For the text-containing cell, return its midpoint in (X, Y) coordinate format. 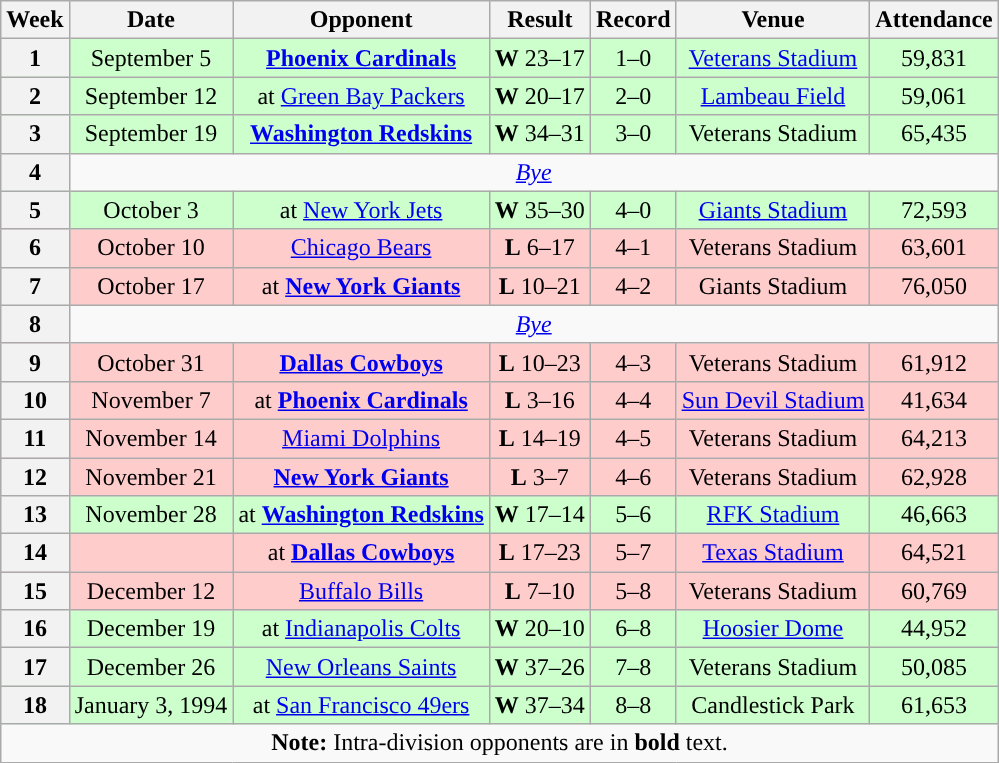
76,050 (934, 286)
41,634 (934, 400)
W 34–31 (540, 134)
60,769 (934, 591)
November 14 (151, 438)
Opponent (361, 20)
Washington Redskins (361, 134)
November 7 (151, 400)
Chicago Bears (361, 248)
4–4 (633, 400)
4–1 (633, 248)
62,928 (934, 477)
December 12 (151, 591)
Sun Devil Stadium (773, 400)
October 3 (151, 210)
W 37–26 (540, 667)
October 10 (151, 248)
6–8 (633, 629)
Texas Stadium (773, 553)
5–8 (633, 591)
15 (35, 591)
at Washington Redskins (361, 515)
3 (35, 134)
Attendance (934, 20)
Date (151, 20)
8 (35, 324)
5 (35, 210)
at Indianapolis Colts (361, 629)
50,085 (934, 667)
63,601 (934, 248)
59,831 (934, 58)
September 5 (151, 58)
W 37–34 (540, 705)
Phoenix Cardinals (361, 58)
Week (35, 20)
64,521 (934, 553)
L 17–23 (540, 553)
December 26 (151, 667)
61,912 (934, 362)
1 (35, 58)
59,061 (934, 96)
72,593 (934, 210)
Candlestick Park (773, 705)
13 (35, 515)
18 (35, 705)
5–6 (633, 515)
L 10–23 (540, 362)
W 20–17 (540, 96)
2–0 (633, 96)
January 3, 1994 (151, 705)
16 (35, 629)
September 12 (151, 96)
at San Francisco 49ers (361, 705)
14 (35, 553)
Dallas Cowboys (361, 362)
October 17 (151, 286)
W 20–10 (540, 629)
3–0 (633, 134)
Result (540, 20)
5–7 (633, 553)
at New York Jets (361, 210)
2 (35, 96)
8–8 (633, 705)
L 3–7 (540, 477)
Record (633, 20)
RFK Stadium (773, 515)
4–0 (633, 210)
at Green Bay Packers (361, 96)
L 6–17 (540, 248)
46,663 (934, 515)
Lambeau Field (773, 96)
64,213 (934, 438)
New Orleans Saints (361, 667)
4–2 (633, 286)
November 21 (151, 477)
L 3–16 (540, 400)
W 23–17 (540, 58)
W 35–30 (540, 210)
L 7–10 (540, 591)
Hoosier Dome (773, 629)
New York Giants (361, 477)
4–6 (633, 477)
November 28 (151, 515)
6 (35, 248)
61,653 (934, 705)
Buffalo Bills (361, 591)
at Dallas Cowboys (361, 553)
7–8 (633, 667)
4–5 (633, 438)
at New York Giants (361, 286)
4–3 (633, 362)
65,435 (934, 134)
Note: Intra-division opponents are in bold text. (500, 743)
W 17–14 (540, 515)
10 (35, 400)
11 (35, 438)
7 (35, 286)
Venue (773, 20)
4 (35, 172)
October 31 (151, 362)
17 (35, 667)
at Phoenix Cardinals (361, 400)
Miami Dolphins (361, 438)
9 (35, 362)
L 10–21 (540, 286)
44,952 (934, 629)
12 (35, 477)
1–0 (633, 58)
L 14–19 (540, 438)
December 19 (151, 629)
September 19 (151, 134)
